Pinpoint the cell where the given text exists, returning its [X, Y] midpoint coordinate. 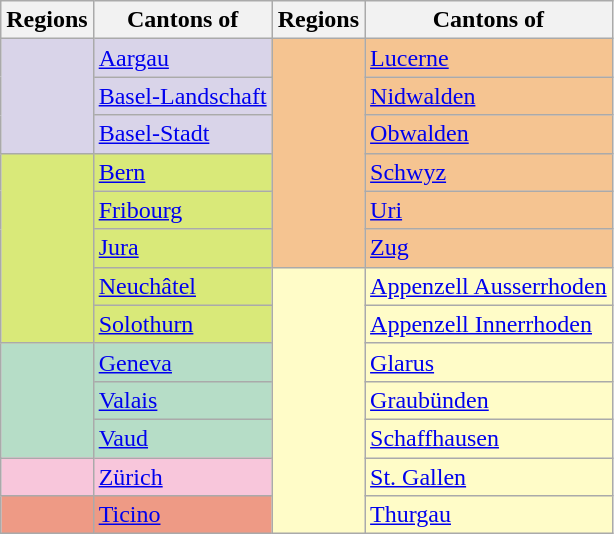
Graubünden [489, 400]
Appenzell Ausserrhoden [489, 286]
Glarus [489, 362]
Bern [182, 172]
Vaud [182, 438]
Neuchâtel [182, 286]
Schwyz [489, 172]
Jura [182, 248]
Nidwalden [489, 96]
Valais [182, 400]
Aargau [182, 58]
Basel-Stadt [182, 134]
Fribourg [182, 210]
Uri [489, 210]
Schaffhausen [489, 438]
Zürich [182, 477]
Geneva [182, 362]
Zug [489, 248]
Lucerne [489, 58]
Appenzell Innerrhoden [489, 324]
Ticino [182, 515]
Basel-Landschaft [182, 96]
Thurgau [489, 515]
Solothurn [182, 324]
Obwalden [489, 134]
St. Gallen [489, 477]
